Search for the cell housing the specified text and yield its [X, Y] center coordinate. 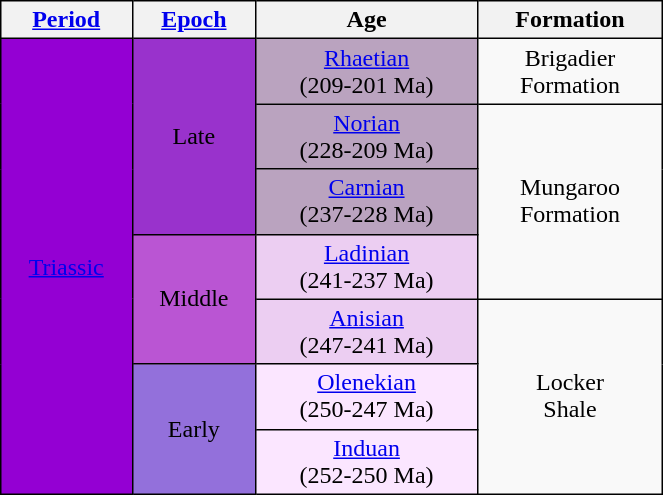
Late [194, 136]
Formation [570, 20]
Epoch [194, 20]
Early [194, 429]
Age [366, 20]
LockerShale [570, 396]
Norian(228-209 Ma) [366, 136]
Rhaetian(209-201 Ma) [366, 72]
Middle [194, 299]
Triassic [66, 266]
Olenekian(250-247 Ma) [366, 396]
Carnian(237-228 Ma) [366, 202]
Induan(252-250 Ma) [366, 462]
Anisian(247-241 Ma) [366, 332]
BrigadierFormation [570, 72]
Period [66, 20]
MungarooFormation [570, 202]
Ladinian(241-237 Ma) [366, 266]
